Extract the (x, y) coordinate from the center of the cell holding the provided text.  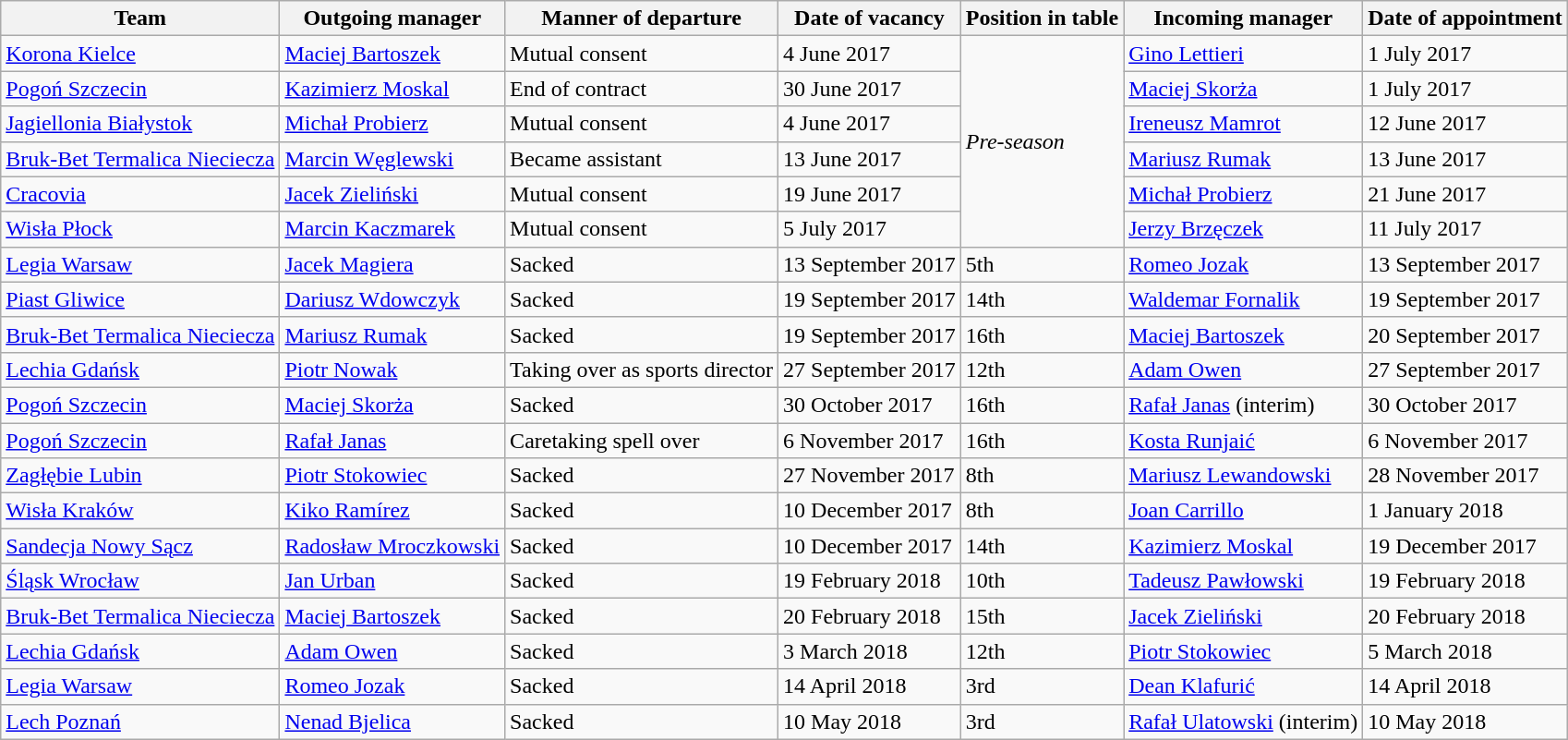
Became assistant (642, 159)
10th (1042, 581)
5 July 2017 (870, 229)
Radosław Mroczkowski (392, 546)
Kosta Runjaić (1243, 441)
Date of appointment (1465, 18)
Jerzy Brzęczek (1243, 229)
Tadeusz Pawłowski (1243, 581)
Śląsk Wrocław (140, 581)
19 December 2017 (1465, 546)
Jan Urban (392, 581)
Incoming manager (1243, 18)
Manner of departure (642, 18)
Jacek Magiera (392, 264)
Zagłębie Lubin (140, 476)
Taking over as sports director (642, 370)
Caretaking spell over (642, 441)
20 September 2017 (1465, 334)
Jagiellonia Białystok (140, 124)
Rafał Janas (392, 441)
28 November 2017 (1465, 476)
Lech Poznań (140, 722)
Cracovia (140, 194)
15th (1042, 616)
Sandecja Nowy Sącz (140, 546)
Team (140, 18)
19 June 2017 (870, 194)
5th (1042, 264)
Piast Gliwice (140, 299)
Mariusz Lewandowski (1243, 476)
Joan Carrillo (1243, 511)
Wisła Kraków (140, 511)
1 January 2018 (1465, 511)
Rafał Ulatowski (interim) (1243, 722)
Nenad Bjelica (392, 722)
Gino Lettieri (1243, 54)
3 March 2018 (870, 651)
Kiko Ramírez (392, 511)
21 June 2017 (1465, 194)
Marcin Kaczmarek (392, 229)
Outgoing manager (392, 18)
Pre-season (1042, 141)
Ireneusz Mamrot (1243, 124)
Date of vacancy (870, 18)
Korona Kielce (140, 54)
Waldemar Fornalik (1243, 299)
Position in table (1042, 18)
11 July 2017 (1465, 229)
End of contract (642, 89)
Rafał Janas (interim) (1243, 405)
5 March 2018 (1465, 651)
27 November 2017 (870, 476)
30 June 2017 (870, 89)
Piotr Nowak (392, 370)
Dean Klafurić (1243, 686)
Dariusz Wdowczyk (392, 299)
12 June 2017 (1465, 124)
Wisła Płock (140, 229)
Marcin Węglewski (392, 159)
